Scan for the cell matching the given text and deliver its [x, y] coordinate at center. 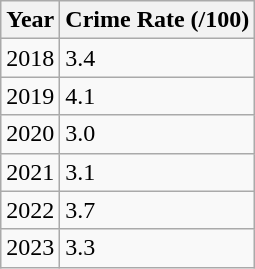
3.3 [158, 248]
2020 [30, 134]
3.1 [158, 172]
2021 [30, 172]
Year [30, 20]
3.7 [158, 210]
2023 [30, 248]
4.1 [158, 96]
Crime Rate (/100) [158, 20]
2018 [30, 58]
3.4 [158, 58]
2022 [30, 210]
3.0 [158, 134]
2019 [30, 96]
